Return (X, Y) of the center of cell containing provided text 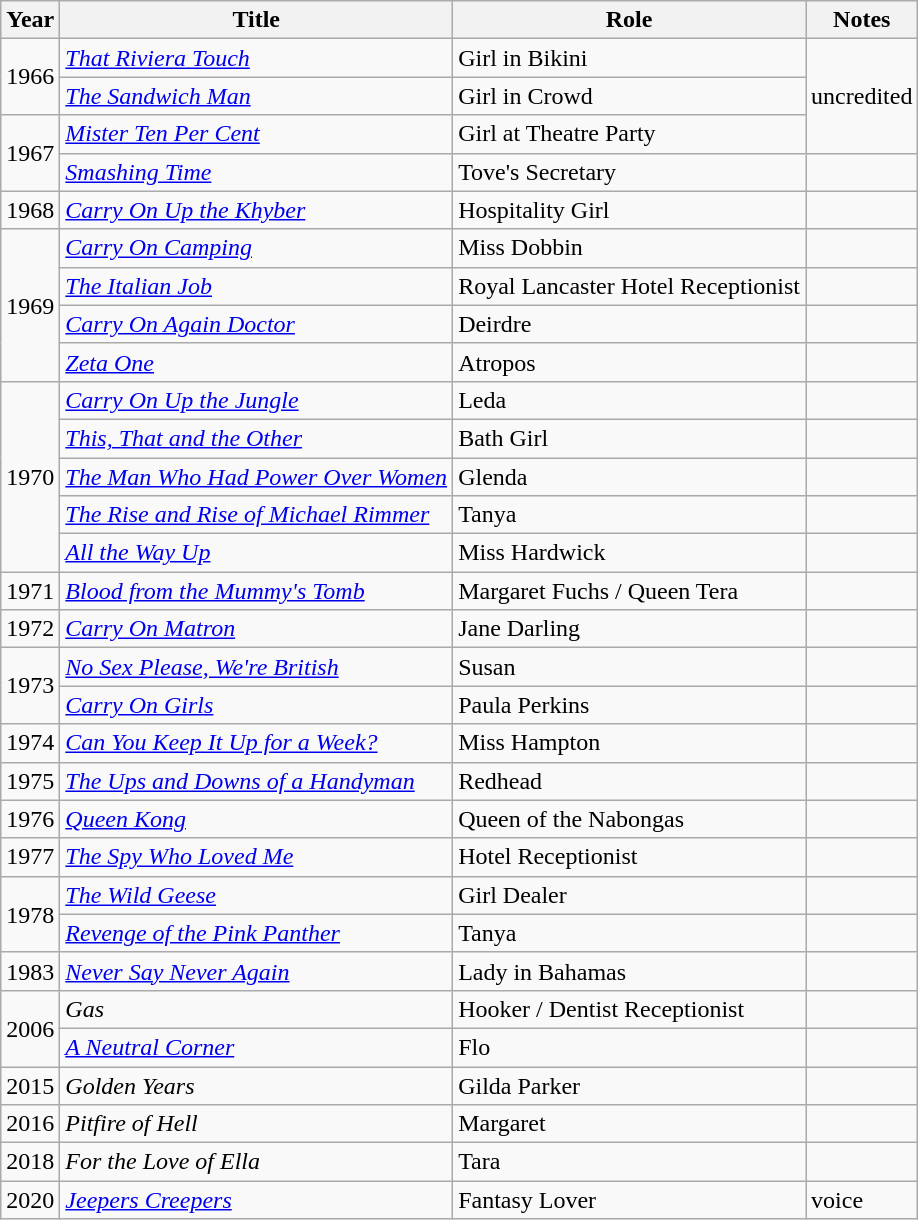
The Sandwich Man (256, 96)
Pitfire of Hell (256, 1124)
Girl at Theatre Party (630, 134)
Royal Lancaster Hotel Receptionist (630, 286)
voice (862, 1200)
Redhead (630, 781)
Atropos (630, 362)
Miss Hardwick (630, 553)
Gas (256, 1009)
Fantasy Lover (630, 1200)
Carry On Matron (256, 629)
No Sex Please, We're British (256, 667)
A Neutral Corner (256, 1047)
Can You Keep It Up for a Week? (256, 743)
Susan (630, 667)
Blood from the Mummy's Tomb (256, 591)
This, That and the Other (256, 438)
The Italian Job (256, 286)
Leda (630, 400)
Flo (630, 1047)
Margaret Fuchs / Queen Tera (630, 591)
Queen Kong (256, 819)
Hotel Receptionist (630, 857)
Deirdre (630, 324)
1970 (30, 476)
Golden Years (256, 1085)
1966 (30, 77)
The Ups and Downs of a Handyman (256, 781)
The Rise and Rise of Michael Rimmer (256, 515)
2015 (30, 1085)
Carry On Again Doctor (256, 324)
1974 (30, 743)
1977 (30, 857)
1976 (30, 819)
1975 (30, 781)
uncredited (862, 96)
Tove's Secretary (630, 172)
Queen of the Nabongas (630, 819)
Girl in Bikini (630, 58)
Miss Dobbin (630, 248)
Role (630, 20)
Lady in Bahamas (630, 971)
Notes (862, 20)
The Spy Who Loved Me (256, 857)
The Wild Geese (256, 895)
Girl in Crowd (630, 96)
2016 (30, 1124)
Gilda Parker (630, 1085)
1971 (30, 591)
Hooker / Dentist Receptionist (630, 1009)
Carry On Camping (256, 248)
Glenda (630, 477)
1967 (30, 153)
Miss Hampton (630, 743)
Girl Dealer (630, 895)
Jeepers Creepers (256, 1200)
1969 (30, 305)
1983 (30, 971)
Tara (630, 1162)
2020 (30, 1200)
1973 (30, 686)
That Riviera Touch (256, 58)
Revenge of the Pink Panther (256, 933)
Paula Perkins (630, 705)
Mister Ten Per Cent (256, 134)
Jane Darling (630, 629)
Smashing Time (256, 172)
Bath Girl (630, 438)
All the Way Up (256, 553)
Carry On Up the Khyber (256, 210)
1978 (30, 914)
2018 (30, 1162)
Hospitality Girl (630, 210)
2006 (30, 1028)
1968 (30, 210)
Margaret (630, 1124)
Year (30, 20)
Never Say Never Again (256, 971)
Zeta One (256, 362)
Carry On Girls (256, 705)
For the Love of Ella (256, 1162)
Carry On Up the Jungle (256, 400)
The Man Who Had Power Over Women (256, 477)
Title (256, 20)
1972 (30, 629)
